Find where the given text appears and provide that cell's center as (X, Y) coordinate. 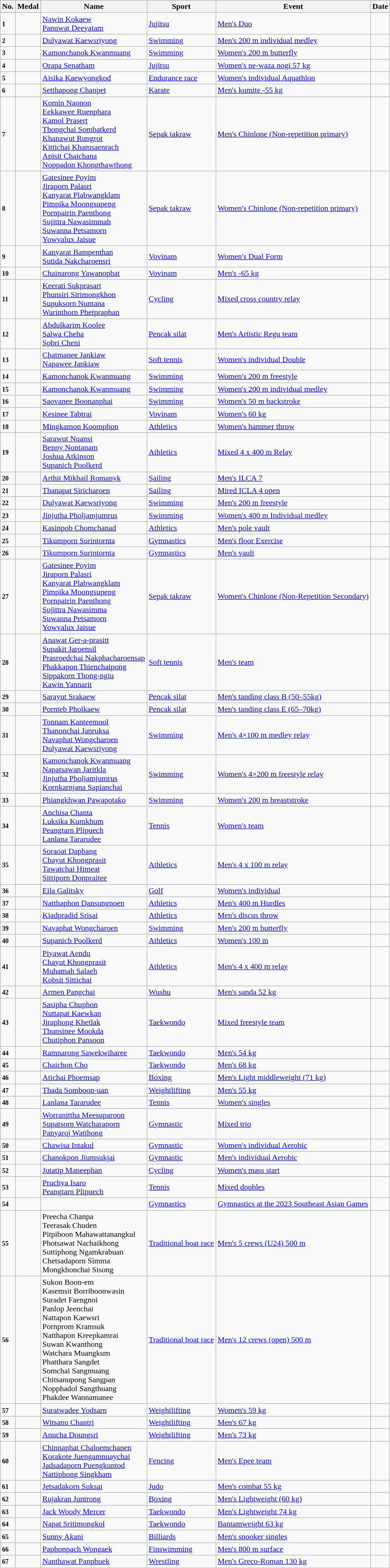
Arthit Mikhail Romanyk (94, 478)
Preecha ChanpaTeerasak ChudenPitpiboon MahawattanangkulPhotsawat NachaikhongSuttiphong NgamkrabuanChetsadaporn SimmaMongkhonchai Sisong (94, 1243)
Men's Lightweight (60 kg) (293, 1499)
60 (8, 1461)
20 (8, 478)
10 (8, 273)
23 (8, 515)
Women's 100 m (293, 940)
67 (8, 1561)
36 (8, 891)
40 (8, 940)
15 (8, 389)
Date (380, 7)
Rujakran Juntrong (94, 1499)
Women's hammer throw (293, 426)
Tonnam Kanteemool Thanonchai Janruksa Navaphat Wongcharoen Dulyawat Kaewsriyong (94, 735)
Men's 54 kg (293, 1053)
21 (8, 490)
53 (8, 1187)
11 (8, 299)
Women's individual Aquathlon (293, 78)
Men's 800 m surface (293, 1549)
Women's individual (293, 891)
Women's individual Double (293, 360)
Men's tanding class E (65–70kg) (293, 709)
Atichai Phoemsap (94, 1078)
32 (8, 774)
Mixed doubles (293, 1187)
Men's ILCA 7 (293, 478)
3 (8, 53)
61 (8, 1487)
37 (8, 903)
Napat Sritimongkol (94, 1524)
Women's Dual Form (293, 256)
47 (8, 1090)
Women's 200 m breaststroke (293, 800)
25 (8, 540)
2 (8, 40)
18 (8, 426)
Men's Light middleweight (71 kg) (293, 1078)
Aisika Kaewyongkod (94, 78)
30 (8, 709)
22 (8, 503)
Jutatip Maneephan (94, 1170)
Men's 73 kg (293, 1435)
Men's Lightweight 74 kg (293, 1512)
65 (8, 1536)
35 (8, 865)
Mixed trio (293, 1124)
Men's tanding class B (50–55kg) (293, 697)
Jinjutha Pholjamjumrus (94, 515)
34 (8, 826)
Worranittha Meesuparoon Supatsorn Watcharaporn Panyaroj Watthong (94, 1124)
Armen Pangchai (94, 992)
Men's combat 55 kg (293, 1487)
Kamonchanok Kwanmuang Napatsawan Jaritkla Jinjutha Pholjamjumrus Kornkarnjana Sapianchai (94, 774)
Women's 200 m butterfly (293, 53)
Sarayut Srakaew (94, 697)
Women's Chinlone (Non-repetition primary) (293, 208)
Men's Chinlone (Non-repetition primary) (293, 134)
Men's 68 kg (293, 1065)
Bantamweight 63 kg (293, 1524)
Sunny Akani (94, 1536)
Navaphat Wongcharoen (94, 928)
Ramnarong Sawekwiharee (94, 1053)
27 (8, 596)
Men's 200 m freestyle (293, 503)
Anchisa Chanta Luksika Kumkhum Peangtarn Plipuech Lanlana Tararudee (94, 826)
63 (8, 1512)
Judo (181, 1487)
Men's Duo (293, 24)
5 (8, 78)
Abdulkarim Koolee Salwa Cheha Sobri Cheni (94, 333)
Men's 5 crews (U24) 500 m (293, 1243)
Men's Greco-Roman 130 kg (293, 1561)
1 (8, 24)
Chawisa Intakul (94, 1145)
Gatesinee PoyimJiraporn Palasri Kanyarat Plabwangklam Pimpika MoongsupengPornpairin PaenthongSujittra Nawasimmah Suwanna PetsamornYowvalux Jaisue (94, 208)
Kiadpradid Srisai (94, 915)
Jetsadakorn Suksai (94, 1487)
Piyawat Aendu Chayut Khongprasit Muhamah Salaeh Kobsit Sittichai (94, 966)
Kasinpob Chomchanad (94, 528)
Men's floor Exercise (293, 540)
Women's 200 m freestyle (293, 376)
39 (8, 928)
Women's 59 kg (293, 1410)
Gatesinee Poyim Jiraporn Palasri Kanyarat Plabwangklam Pimpika Moongsupeng Pornpairin Paenthong Sujittra Nawasimma Suwanna PetsamornYowvalux Jaisue (94, 596)
56 (8, 1340)
Endurance race (181, 78)
Supanich Poolkerd (94, 940)
Keerati Sukprasart Phunsiri SirimongkhonSupuksorn NuntanaWarinthorn Phetpraphan (94, 299)
16 (8, 401)
No. (8, 7)
48 (8, 1103)
44 (8, 1053)
Lanlana Tararudee (94, 1103)
Pornteb Pholkaew (94, 709)
Men's Artistic Regu team (293, 333)
Fencing (181, 1461)
14 (8, 376)
Men's individual Aerobic (293, 1158)
31 (8, 735)
Men's snooker singles (293, 1536)
46 (8, 1078)
52 (8, 1170)
Women's Chinlone (Non-Repetition Secondary) (293, 596)
Women's team (293, 826)
Men's 200 m butterfly (293, 928)
Sport (181, 7)
Chatmanee Jankiaw Napawee Jankiaw (94, 360)
Women's 50 m backstroke (293, 401)
Men's Epee team (293, 1461)
Chanokpon Jiumsukjai (94, 1158)
17 (8, 414)
59 (8, 1435)
57 (8, 1410)
Men's -65 kg (293, 273)
45 (8, 1065)
Billiards (181, 1536)
64 (8, 1524)
Wushu (181, 992)
Mingkamon Koomphon (94, 426)
Gymnastics at the 2023 Southeast Asian Games (293, 1204)
Kanyarat BampenthanSutida Nakcharoensri (94, 256)
Mixed 4 x 400 m Relay (293, 452)
Women's mass start (293, 1170)
43 (8, 1022)
Thanapat Siricharoen (94, 490)
50 (8, 1145)
Men's 55 kg (293, 1090)
Witsanu Chantri (94, 1422)
Kesinee Tabtrai (94, 414)
Anawat Ger-a-prasitt Supakit Jaroensil Prasroedchai Nakphacharoensap Phakkapon Thienchaipong Sippakorn Thong-ngiu Kawin Yannarit (94, 662)
Sasipha ChuphonNuttapat KaewkanJiraphong KhetlakThunsinee MookdaChutiphon Pansoon (94, 1022)
Mixed freestyle team (293, 1022)
Chaichon Cho (94, 1065)
28 (8, 662)
Women's 60 kg (293, 414)
Orapa Senatham (94, 65)
9 (8, 256)
13 (8, 360)
Chainarong Yawanophat (94, 273)
49 (8, 1124)
Women's 200 m individual medley (293, 389)
19 (8, 452)
55 (8, 1243)
Sarawut Nuansi Benny Nontanam Joshua Atkinson Supanich Poolkerd (94, 452)
Mired ICLA 4 open (293, 490)
Men's vault (293, 553)
Chinnaphat ChaloemchanenKorakote JuengamnuaychaiJadsadaporn PuengkuntodNattiphong Singkham (94, 1461)
7 (8, 134)
Golf (181, 891)
38 (8, 915)
Women's 4×200 m freestyle relay (293, 774)
Saovanee Boonanphai (94, 401)
Karate (181, 90)
Women's singles (293, 1103)
Pruchya IsaroPeangtarn Plipuech (94, 1187)
Paphonpach Wongaek (94, 1549)
Wrestling (181, 1561)
Men's pole vault (293, 528)
4 (8, 65)
58 (8, 1422)
29 (8, 697)
Name (94, 7)
Suratwadee Yodsarn (94, 1410)
Nawin KokaewPanuwat Deeyatam (94, 24)
62 (8, 1499)
Women's 400 m Individual medley (293, 515)
Finswimming (181, 1549)
Eila Galitsky (94, 891)
Men's 200 m individual medley (293, 40)
Women's individual Aerobic (293, 1145)
42 (8, 992)
24 (8, 528)
Men's 4 x 400 m relay (293, 966)
66 (8, 1549)
Phiangkhwan Pawapotako (94, 800)
54 (8, 1204)
Jack Woody Mercer (94, 1512)
Event (293, 7)
Anucha Doungsri (94, 1435)
33 (8, 800)
8 (8, 208)
Men's kumite -55 kg (293, 90)
Men's team (293, 662)
Nanthawat Panphuek (94, 1561)
Men's 400 m Hurdles (293, 903)
Women's ne-waza nogi 57 kg (293, 65)
Men's discus throw (293, 915)
Men's 12 crews (open) 500 m (293, 1340)
26 (8, 553)
12 (8, 333)
Mixed cross country relay (293, 299)
Soraoat Dapbang Chayut Khongprasit Tawatchai Himeat Sittiporn Donpraitee (94, 865)
Medal (28, 7)
Men's 4×100 m medley relay (293, 735)
Men's sanda 52 kg (293, 992)
Men's 4 x 100 m relay (293, 865)
6 (8, 90)
Komin NaononEekkawee Ruenphara Kamol Prasert Thongchai SombatkerdKhanawut RungrotKittichai Khamsaenrach Apisit ChaichanaNoppadon Khongthawthong (94, 134)
Natthaphon Dansungnoen (94, 903)
41 (8, 966)
Thada Somboon-uan (94, 1090)
Setthapong Chanpet (94, 90)
51 (8, 1158)
Men's 67 kg (293, 1422)
